Return the (x, y) coordinate for the center point of the cell that contains the specified text.  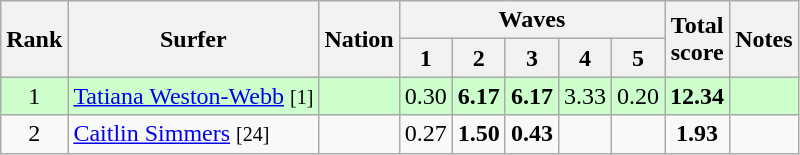
12.34 (698, 96)
0.43 (532, 134)
5 (638, 58)
3 (532, 58)
Rank (34, 39)
Totalscore (698, 39)
1.50 (478, 134)
Tatiana Weston-Webb [1] (194, 96)
Waves (532, 20)
Nation (359, 39)
Notes (764, 39)
0.20 (638, 96)
4 (584, 58)
1.93 (698, 134)
Surfer (194, 39)
3.33 (584, 96)
0.27 (426, 134)
Caitlin Simmers [24] (194, 134)
0.30 (426, 96)
